Detect which cell encompasses the target text, then output its [x, y] center coordinate. 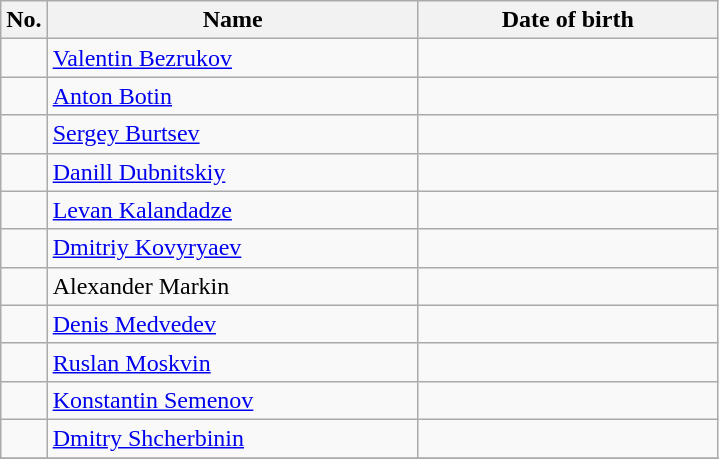
Date of birth [568, 20]
No. [24, 20]
Levan Kalandadze [232, 210]
Dmitry Shcherbinin [232, 438]
Alexander Markin [232, 286]
Name [232, 20]
Valentin Bezrukov [232, 58]
Ruslan Moskvin [232, 362]
Danill Dubnitskiy [232, 172]
Denis Medvedev [232, 324]
Anton Botin [232, 96]
Sergey Burtsev [232, 134]
Dmitriy Kovyryaev [232, 248]
Konstantin Semenov [232, 400]
